Output the [x, y] coordinate of the center of the cell containing the given text.  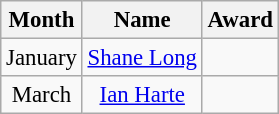
Ian Harte [142, 95]
Award [240, 20]
Shane Long [142, 58]
Month [42, 20]
March [42, 95]
Name [142, 20]
January [42, 58]
